Return [X, Y] of the center of cell containing provided text 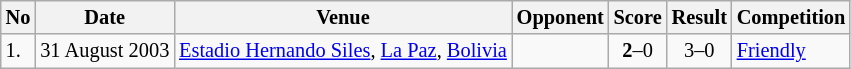
Friendly [791, 51]
1. [18, 51]
31 August 2003 [104, 51]
Score [638, 17]
No [18, 17]
Competition [791, 17]
3–0 [700, 51]
Result [700, 17]
2–0 [638, 51]
Date [104, 17]
Estadio Hernando Siles, La Paz, Bolivia [343, 51]
Opponent [560, 17]
Venue [343, 17]
